Identify which cell holds the provided text, then report its (X, Y) central coordinate. 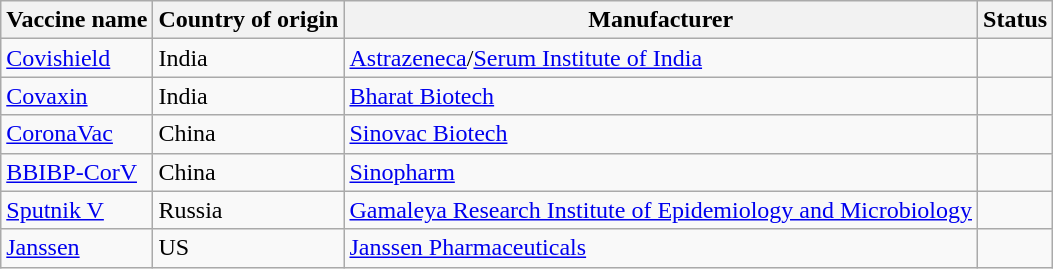
Russia (248, 210)
Astrazeneca/Serum Institute of India (661, 58)
Bharat Biotech (661, 96)
Janssen Pharmaceuticals (661, 248)
US (248, 248)
CoronaVac (77, 134)
Vaccine name (77, 20)
Covishield (77, 58)
BBIBP-CorV (77, 172)
Manufacturer (661, 20)
Country of origin (248, 20)
Janssen (77, 248)
Sputnik V (77, 210)
Gamaleya Research Institute of Epidemiology and Microbiology (661, 210)
Sinovac Biotech (661, 134)
Covaxin (77, 96)
Sinopharm (661, 172)
Status (1016, 20)
